Identify which cell holds the provided text, then report its [x, y] central coordinate. 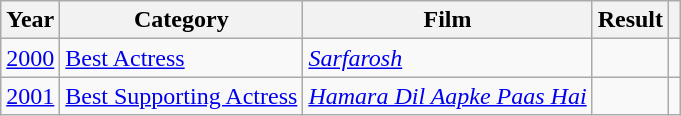
Hamara Dil Aapke Paas Hai [448, 96]
2001 [30, 96]
Year [30, 20]
2000 [30, 58]
Sarfarosh [448, 58]
Category [182, 20]
Film [448, 20]
Best Actress [182, 58]
Best Supporting Actress [182, 96]
Result [630, 20]
